Determine the (X, Y) coordinate at the center of the cell enclosing the given text.  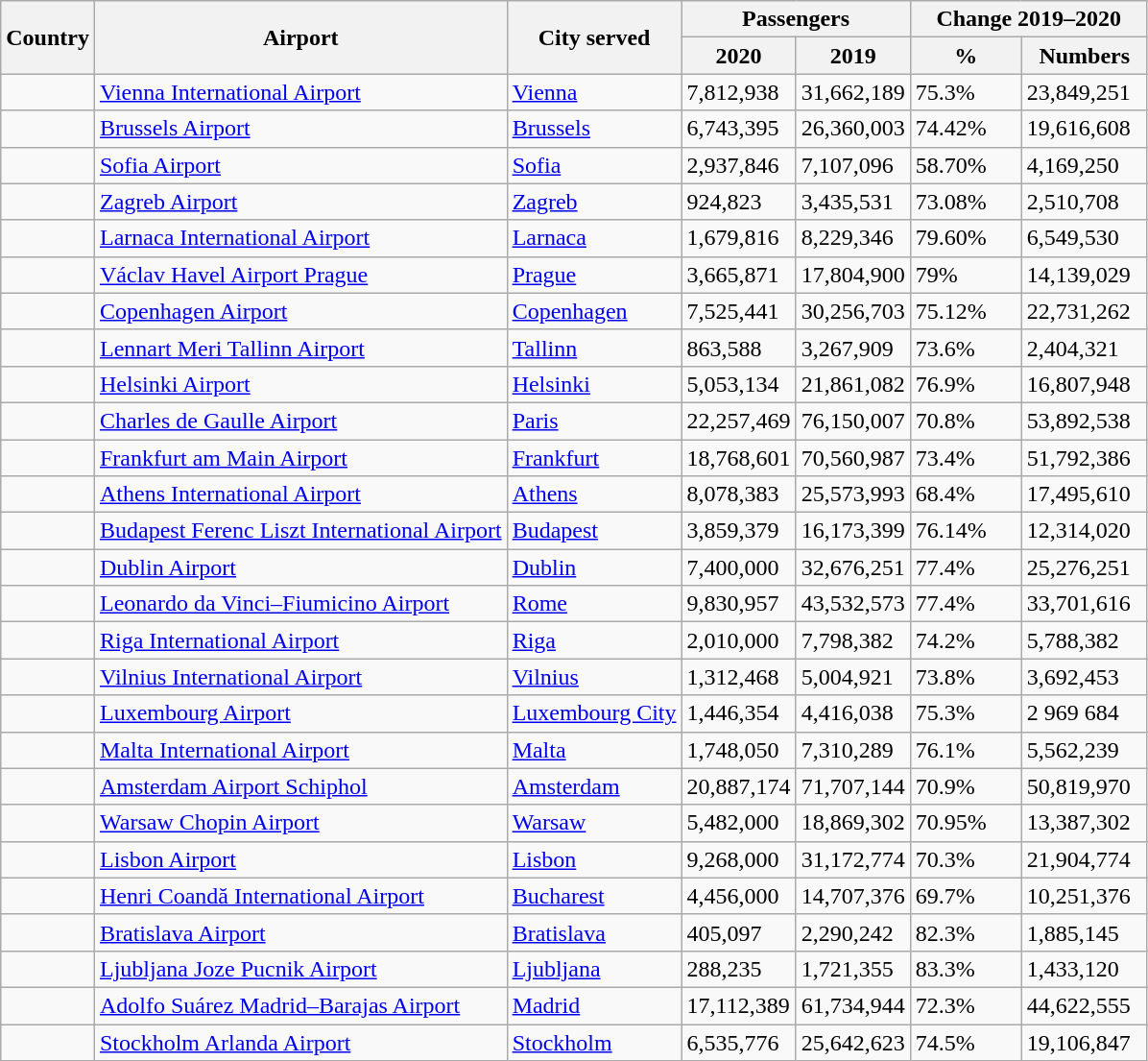
31,172,774 (852, 859)
Riga (594, 640)
Bucharest (594, 896)
3,692,453 (1085, 677)
Leonardo da Vinci–Fiumicino Airport (300, 604)
Country (48, 37)
City served (594, 37)
1,679,816 (739, 238)
74.42% (966, 129)
9,268,000 (739, 859)
30,256,703 (852, 311)
32,676,251 (852, 567)
83.3% (966, 969)
7,525,441 (739, 311)
Tallinn (594, 348)
14,139,029 (1085, 275)
Lisbon Airport (300, 859)
Vilnius International Airport (300, 677)
Sofia (594, 165)
Brussels (594, 129)
Bratislava (594, 932)
2 969 684 (1085, 713)
Malta International Airport (300, 750)
23,849,251 (1085, 92)
1,433,120 (1085, 969)
7,310,289 (852, 750)
22,731,262 (1085, 311)
Warsaw Chopin Airport (300, 823)
79% (966, 275)
Adolfo Suárez Madrid–Barajas Airport (300, 1005)
75.12% (966, 311)
70.8% (966, 421)
2,290,242 (852, 932)
76,150,007 (852, 421)
Stockholm Arlanda Airport (300, 1042)
405,097 (739, 932)
863,588 (739, 348)
Riga International Airport (300, 640)
79.60% (966, 238)
3,859,379 (739, 531)
16,173,399 (852, 531)
10,251,376 (1085, 896)
26,360,003 (852, 129)
73.08% (966, 202)
74.2% (966, 640)
Airport (300, 37)
Vienna (594, 92)
5,004,921 (852, 677)
Budapest Ferenc Liszt International Airport (300, 531)
82.3% (966, 932)
17,495,610 (1085, 494)
70.3% (966, 859)
70.95% (966, 823)
33,701,616 (1085, 604)
50,819,970 (1085, 786)
61,734,944 (852, 1005)
12,314,020 (1085, 531)
Ljubljana Joze Pucnik Airport (300, 969)
73.8% (966, 677)
Brussels Airport (300, 129)
5,788,382 (1085, 640)
Copenhagen Airport (300, 311)
17,804,900 (852, 275)
Athens (594, 494)
73.6% (966, 348)
Warsaw (594, 823)
Numbers (1085, 56)
76.14% (966, 531)
Stockholm (594, 1042)
5,482,000 (739, 823)
Dublin Airport (300, 567)
76.9% (966, 384)
2,510,708 (1085, 202)
Charles de Gaulle Airport (300, 421)
Larnaca (594, 238)
1,312,468 (739, 677)
6,743,395 (739, 129)
69.7% (966, 896)
1,885,145 (1085, 932)
17,112,389 (739, 1005)
6,549,530 (1085, 238)
Václav Havel Airport Prague (300, 275)
Luxembourg Airport (300, 713)
6,535,776 (739, 1042)
21,861,082 (852, 384)
74.5% (966, 1042)
25,573,993 (852, 494)
Vienna International Airport (300, 92)
1,748,050 (739, 750)
Amsterdam (594, 786)
Frankfurt (594, 458)
18,768,601 (739, 458)
Lisbon (594, 859)
2,404,321 (1085, 348)
4,416,038 (852, 713)
Helsinki Airport (300, 384)
1,446,354 (739, 713)
Zagreb Airport (300, 202)
Prague (594, 275)
73.4% (966, 458)
14,707,376 (852, 896)
Lennart Meri Tallinn Airport (300, 348)
25,642,623 (852, 1042)
Change 2019–2020 (1029, 19)
4,169,250 (1085, 165)
3,435,531 (852, 202)
71,707,144 (852, 786)
Malta (594, 750)
Sofia Airport (300, 165)
Frankfurt am Main Airport (300, 458)
2,937,846 (739, 165)
Copenhagen (594, 311)
19,616,608 (1085, 129)
44,622,555 (1085, 1005)
58.70% (966, 165)
Passengers (796, 19)
2,010,000 (739, 640)
21,904,774 (1085, 859)
68.4% (966, 494)
Ljubljana (594, 969)
Vilnius (594, 677)
Larnaca International Airport (300, 238)
3,665,871 (739, 275)
22,257,469 (739, 421)
Dublin (594, 567)
43,532,573 (852, 604)
Helsinki (594, 384)
7,812,938 (739, 92)
19,106,847 (1085, 1042)
% (966, 56)
20,887,174 (739, 786)
Madrid (594, 1005)
2019 (852, 56)
8,078,383 (739, 494)
72.3% (966, 1005)
53,892,538 (1085, 421)
7,400,000 (739, 567)
Zagreb (594, 202)
13,387,302 (1085, 823)
51,792,386 (1085, 458)
1,721,355 (852, 969)
Amsterdam Airport Schiphol (300, 786)
Bratislava Airport (300, 932)
Rome (594, 604)
8,229,346 (852, 238)
9,830,957 (739, 604)
4,456,000 (739, 896)
31,662,189 (852, 92)
25,276,251 (1085, 567)
7,798,382 (852, 640)
70.9% (966, 786)
Budapest (594, 531)
924,823 (739, 202)
18,869,302 (852, 823)
76.1% (966, 750)
Henri Coandă International Airport (300, 896)
5,053,134 (739, 384)
7,107,096 (852, 165)
Athens International Airport (300, 494)
16,807,948 (1085, 384)
Paris (594, 421)
70,560,987 (852, 458)
288,235 (739, 969)
5,562,239 (1085, 750)
2020 (739, 56)
Luxembourg City (594, 713)
3,267,909 (852, 348)
